From the cell containing the given text, extract its center point as (X, Y) coordinate. 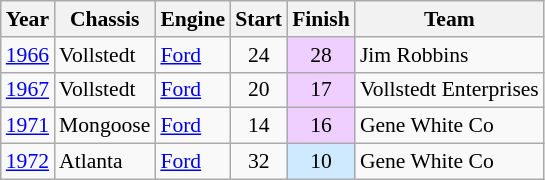
1971 (28, 126)
24 (258, 55)
Year (28, 19)
Vollstedt Enterprises (450, 90)
1972 (28, 162)
Engine (192, 19)
14 (258, 126)
Team (450, 19)
Chassis (104, 19)
1966 (28, 55)
Jim Robbins (450, 55)
32 (258, 162)
28 (321, 55)
Finish (321, 19)
10 (321, 162)
Atlanta (104, 162)
16 (321, 126)
20 (258, 90)
Start (258, 19)
1967 (28, 90)
Mongoose (104, 126)
17 (321, 90)
